Pinpoint the cell where the given text exists, returning its (X, Y) midpoint coordinate. 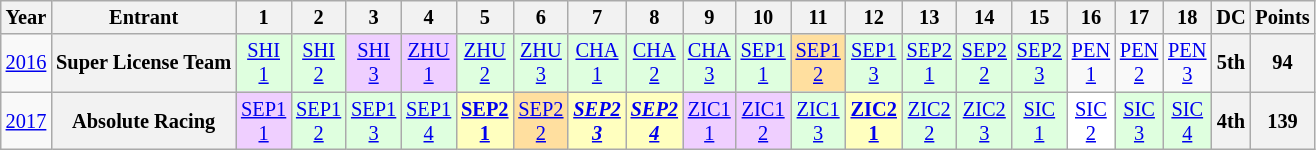
94 (1282, 63)
DC (1230, 17)
ZIC22 (930, 121)
Super License Team (144, 63)
Year (26, 17)
SHI3 (374, 63)
3 (374, 17)
18 (1187, 17)
7 (596, 17)
SEP24 (654, 121)
11 (818, 17)
Absolute Racing (144, 121)
12 (874, 17)
CHA1 (596, 63)
6 (540, 17)
SIC3 (1139, 121)
15 (1040, 17)
SIC4 (1187, 121)
SIC1 (1040, 121)
14 (984, 17)
5 (484, 17)
13 (930, 17)
SHI1 (264, 63)
ZIC23 (984, 121)
PEN3 (1187, 63)
PEN2 (1139, 63)
ZIC12 (764, 121)
ZHU1 (428, 63)
4 (428, 17)
ZHU3 (540, 63)
ZIC11 (710, 121)
ZIC13 (818, 121)
8 (654, 17)
CHA3 (710, 63)
SEP14 (428, 121)
2016 (26, 63)
2 (318, 17)
1 (264, 17)
ZIC21 (874, 121)
PEN1 (1091, 63)
SHI2 (318, 63)
10 (764, 17)
2017 (26, 121)
16 (1091, 17)
5th (1230, 63)
9 (710, 17)
139 (1282, 121)
ZHU2 (484, 63)
Points (1282, 17)
CHA2 (654, 63)
SIC2 (1091, 121)
17 (1139, 17)
Entrant (144, 17)
4th (1230, 121)
